Locate the cell with the specified text and output its (X, Y) center coordinate. 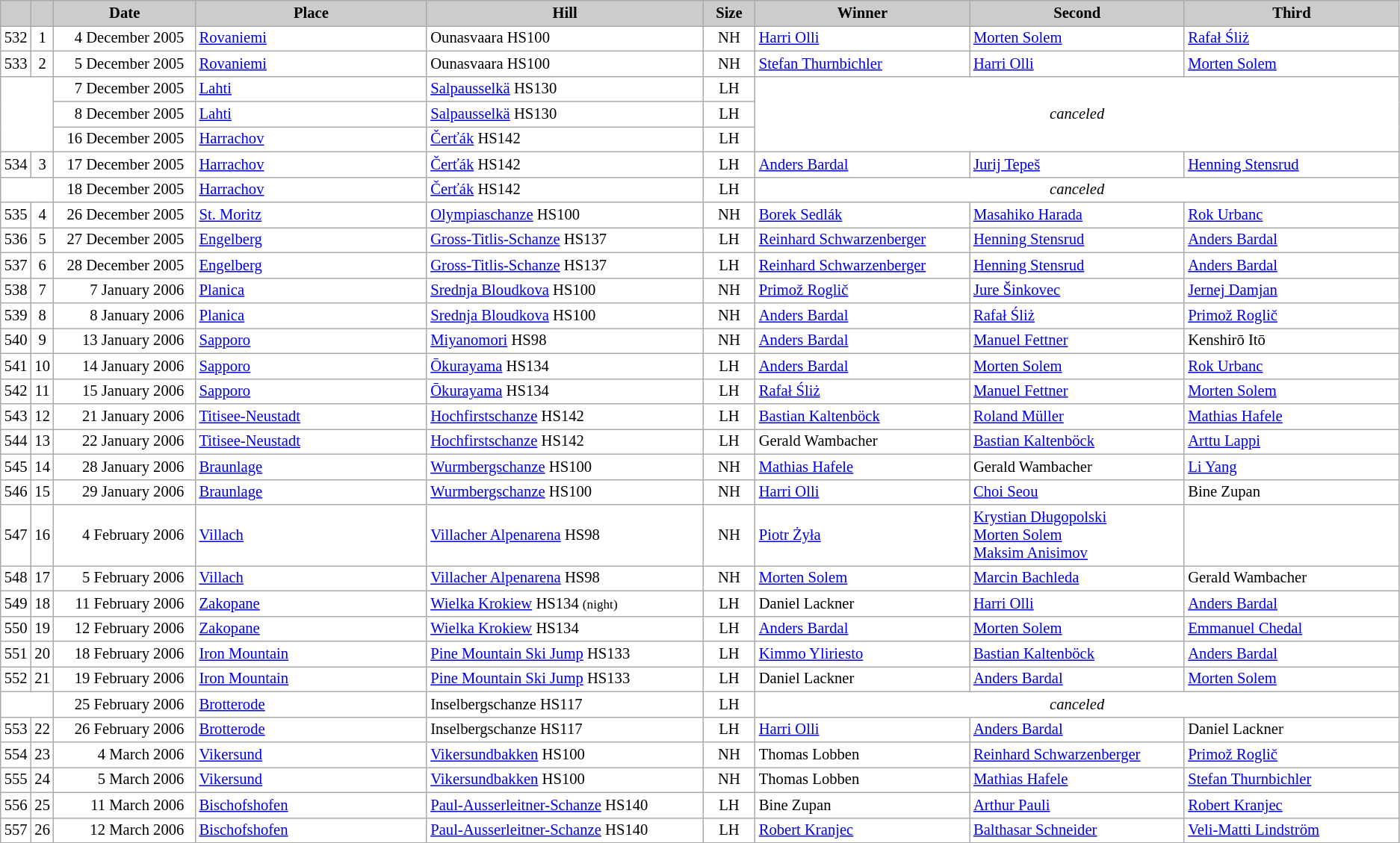
18 December 2005 (125, 190)
8 (42, 316)
546 (16, 492)
8 January 2006 (125, 316)
545 (16, 467)
5 March 2006 (125, 780)
Piotr Żyła (862, 535)
15 (42, 492)
12 (42, 416)
13 (42, 441)
543 (16, 416)
542 (16, 391)
26 February 2006 (125, 730)
11 March 2006 (125, 805)
539 (16, 316)
534 (16, 164)
Arthur Pauli (1077, 805)
7 January 2006 (125, 290)
3 (42, 164)
16 December 2005 (125, 139)
6 (42, 265)
Kimmo Yliriesto (862, 653)
14 January 2006 (125, 366)
Miyanomori HS98 (565, 340)
29 January 2006 (125, 492)
Jernej Damjan (1291, 290)
5 December 2005 (125, 63)
Kenshirō Itō (1291, 340)
Place (312, 13)
Date (125, 13)
4 February 2006 (125, 535)
1 (42, 38)
536 (16, 240)
Choi Seou (1077, 492)
555 (16, 780)
535 (16, 214)
Wielka Krokiew HS134 (night) (565, 603)
532 (16, 38)
26 December 2005 (125, 214)
Veli-Matti Lindström (1291, 830)
554 (16, 755)
552 (16, 679)
553 (16, 730)
22 (42, 730)
538 (16, 290)
Balthasar Schneider (1077, 830)
Jure Šinkovec (1077, 290)
Emmanuel Chedal (1291, 629)
7 December 2005 (125, 89)
27 December 2005 (125, 240)
Size (729, 13)
548 (16, 578)
Jurij Tepeš (1077, 164)
7 (42, 290)
Masahiko Harada (1077, 214)
20 (42, 653)
5 (42, 240)
556 (16, 805)
26 (42, 830)
10 (42, 366)
Olympiaschanze HS100 (565, 214)
28 December 2005 (125, 265)
Borek Sedlák (862, 214)
550 (16, 629)
14 (42, 467)
11 February 2006 (125, 603)
9 (42, 340)
18 February 2006 (125, 653)
8 December 2005 (125, 114)
25 February 2006 (125, 704)
544 (16, 441)
Krystian Długopolski Morten Solem Maksim Anisimov (1077, 535)
4 December 2005 (125, 38)
2 (42, 63)
541 (16, 366)
549 (16, 603)
11 (42, 391)
18 (42, 603)
Marcin Bachleda (1077, 578)
16 (42, 535)
551 (16, 653)
17 December 2005 (125, 164)
15 January 2006 (125, 391)
557 (16, 830)
21 (42, 679)
Third (1291, 13)
St. Moritz (312, 214)
Arttu Lappi (1291, 441)
Hill (565, 13)
21 January 2006 (125, 416)
19 (42, 629)
547 (16, 535)
17 (42, 578)
5 February 2006 (125, 578)
Roland Müller (1077, 416)
23 (42, 755)
24 (42, 780)
Li Yang (1291, 467)
Second (1077, 13)
28 January 2006 (125, 467)
19 February 2006 (125, 679)
12 February 2006 (125, 629)
4 (42, 214)
533 (16, 63)
537 (16, 265)
12 March 2006 (125, 830)
22 January 2006 (125, 441)
25 (42, 805)
540 (16, 340)
13 January 2006 (125, 340)
Wielka Krokiew HS134 (565, 629)
Winner (862, 13)
4 March 2006 (125, 755)
